Capture the cell that displays the provided text and extract its [X, Y] central coordinate. 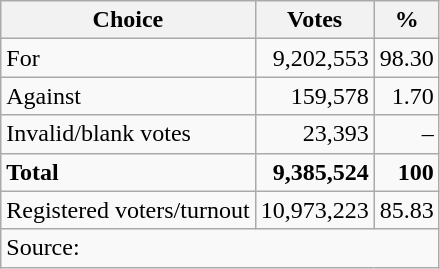
Source: [220, 248]
159,578 [314, 96]
9,202,553 [314, 58]
– [406, 134]
% [406, 20]
Votes [314, 20]
1.70 [406, 96]
85.83 [406, 210]
For [128, 58]
9,385,524 [314, 172]
Invalid/blank votes [128, 134]
Registered voters/turnout [128, 210]
Choice [128, 20]
23,393 [314, 134]
98.30 [406, 58]
Total [128, 172]
10,973,223 [314, 210]
Against [128, 96]
100 [406, 172]
